Pinpoint the cell where the given text exists, returning its (X, Y) midpoint coordinate. 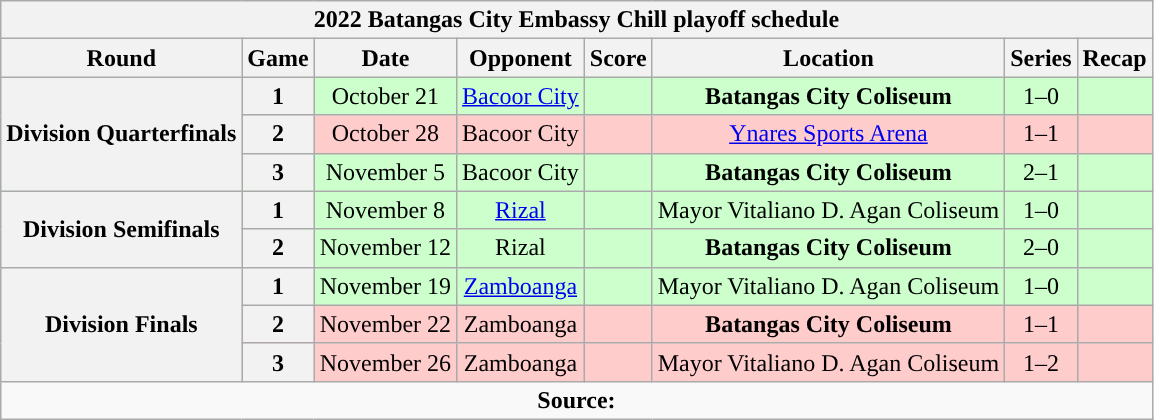
October 21 (385, 96)
2022 Batangas City Embassy Chill playoff schedule (576, 20)
November 19 (385, 286)
Division Quarterfinals (122, 134)
Division Semifinals (122, 229)
Round (122, 58)
November 26 (385, 362)
Source: (576, 400)
Location (828, 58)
November 5 (385, 172)
Game (278, 58)
Score (618, 58)
Ynares Sports Arena (828, 134)
November 22 (385, 324)
November 8 (385, 210)
2–0 (1041, 248)
Series (1041, 58)
Recap (1114, 58)
Opponent (521, 58)
2–1 (1041, 172)
Division Finals (122, 324)
1–2 (1041, 362)
November 12 (385, 248)
Date (385, 58)
October 28 (385, 134)
